Determine the (X, Y) coordinate at the center of the cell enclosing the given text.  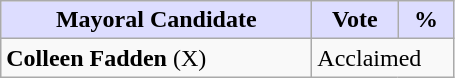
Colleen Fadden (X) (156, 58)
Acclaimed (383, 58)
% (426, 20)
Mayoral Candidate (156, 20)
Vote (355, 20)
